Identify which cell holds the provided text, then report its [X, Y] central coordinate. 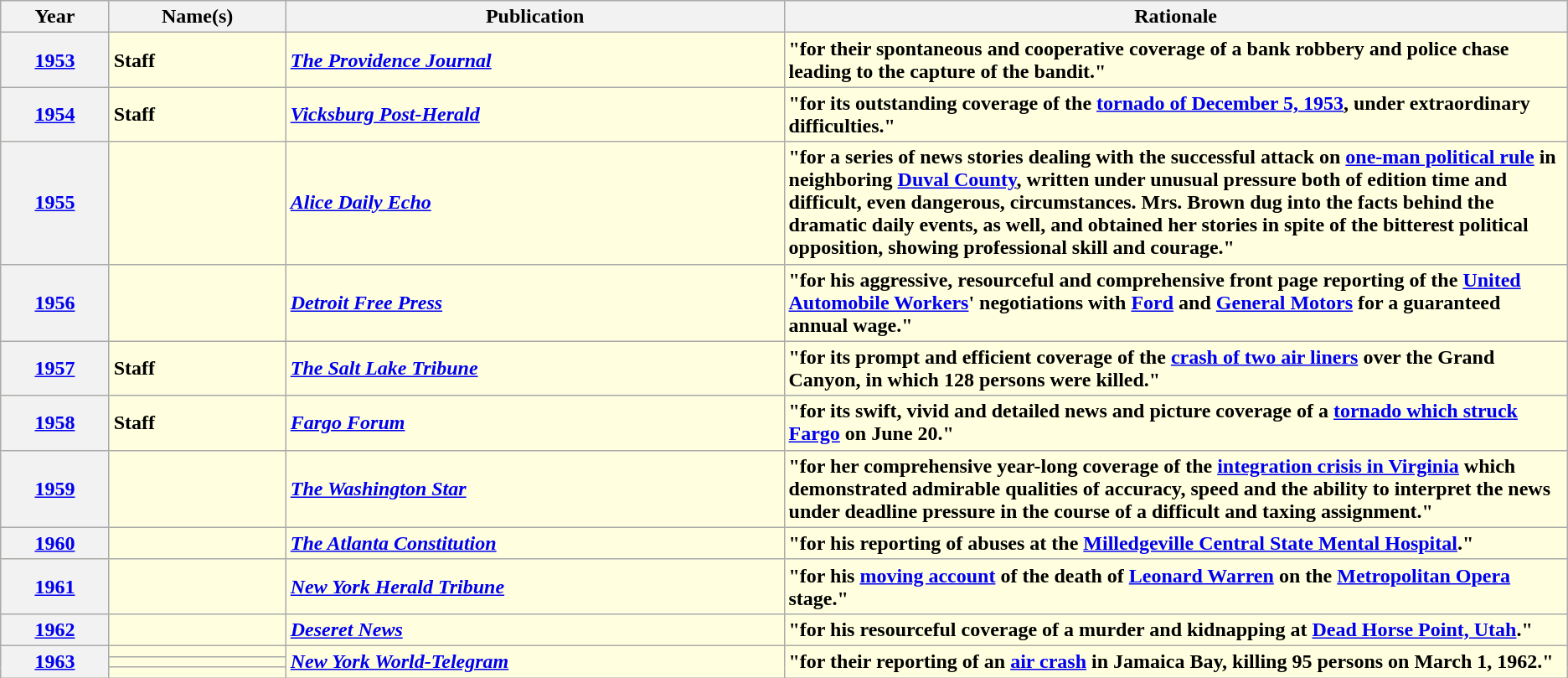
The Atlanta Constitution [534, 543]
1962 [55, 629]
"for their reporting of an air crash in Jamaica Bay, killing 95 persons on March 1, 1962." [1176, 661]
"for his resourceful coverage of a murder and kidnapping at Dead Horse Point, Utah." [1176, 629]
Alice Daily Echo [534, 203]
"for its prompt and efficient coverage of the crash of two air liners over the Grand Canyon, in which 128 persons were killed." [1176, 369]
The Providence Journal [534, 60]
Name(s) [198, 17]
1960 [55, 543]
The Washington Star [534, 489]
1956 [55, 303]
"for his reporting of abuses at the Milledgeville Central State Mental Hospital." [1176, 543]
Rationale [1176, 17]
New York Herald Tribune [534, 587]
"for its swift, vivid and detailed news and picture coverage of a tornado which struck Fargo on June 20." [1176, 422]
The Salt Lake Tribune [534, 369]
1958 [55, 422]
Fargo Forum [534, 422]
"for his moving account of the death of Leonard Warren on the Metropolitan Opera stage." [1176, 587]
New York World-Telegram [534, 661]
Detroit Free Press [534, 303]
1955 [55, 203]
1963 [55, 661]
Publication [534, 17]
"for its outstanding coverage of the tornado of December 5, 1953, under extraordinary difficulties." [1176, 114]
1954 [55, 114]
1961 [55, 587]
1957 [55, 369]
Deseret News [534, 629]
1953 [55, 60]
"for their spontaneous and cooperative coverage of a bank robbery and police chase leading to the capture of the bandit." [1176, 60]
Vicksburg Post-Herald [534, 114]
1959 [55, 489]
Year [55, 17]
